For the text-containing cell, return its midpoint in [X, Y] coordinate format. 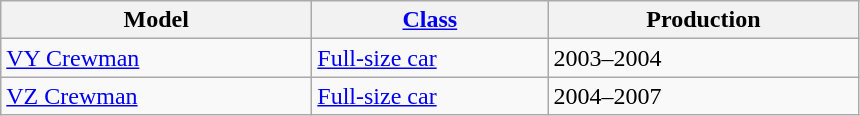
Production [704, 20]
2003–2004 [704, 58]
VZ Crewman [156, 96]
2004–2007 [704, 96]
Class [430, 20]
VY Crewman [156, 58]
Model [156, 20]
